Return the [X, Y] coordinate for the center point of the cell that contains the specified text.  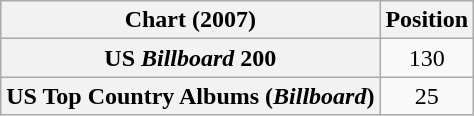
25 [427, 96]
Position [427, 20]
130 [427, 58]
Chart (2007) [190, 20]
US Top Country Albums (Billboard) [190, 96]
US Billboard 200 [190, 58]
